Determine the (X, Y) coordinate at the center of the cell enclosing the given text.  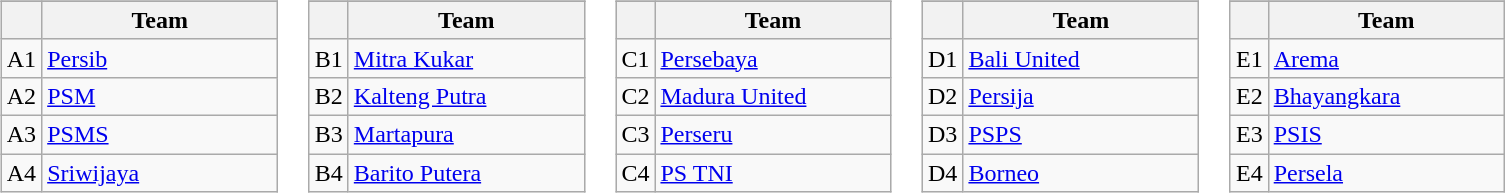
C4 (636, 173)
C2 (636, 96)
Bali United (1081, 58)
A1 (21, 58)
Martapura (466, 134)
E4 (1249, 173)
D2 (942, 96)
Borneo (1081, 173)
D1 (942, 58)
Persib (160, 58)
E1 (1249, 58)
PS TNI (773, 173)
B4 (328, 173)
Madura United (773, 96)
A2 (21, 96)
Persela (1386, 173)
D4 (942, 173)
PSMS (160, 134)
C3 (636, 134)
Mitra Kukar (466, 58)
B2 (328, 96)
Kalteng Putra (466, 96)
Persija (1081, 96)
B3 (328, 134)
Barito Putera (466, 173)
C1 (636, 58)
E2 (1249, 96)
PSPS (1081, 134)
D3 (942, 134)
Perseru (773, 134)
Persebaya (773, 58)
Sriwijaya (160, 173)
Arema (1386, 58)
PSIS (1386, 134)
A3 (21, 134)
A4 (21, 173)
B1 (328, 58)
E3 (1249, 134)
PSM (160, 96)
Bhayangkara (1386, 96)
